Return [x, y] of the center of cell containing provided text 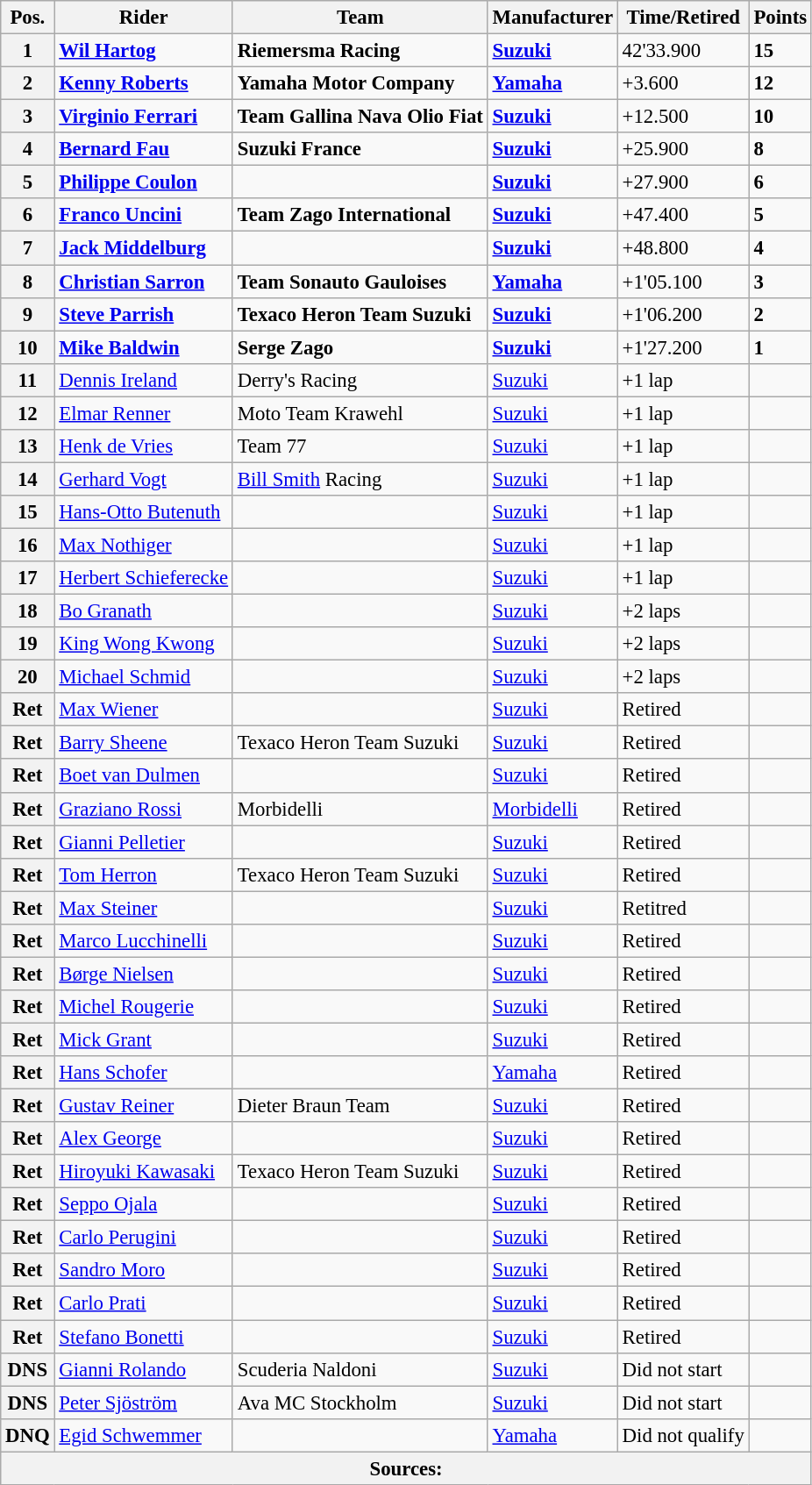
Manufacturer [552, 18]
Bo Granath [144, 611]
Kenny Roberts [144, 83]
Carlo Perugini [144, 1238]
+27.900 [683, 182]
+48.800 [683, 248]
Michael Schmid [144, 677]
Hiroyuki Kawasaki [144, 1172]
+3.600 [683, 83]
Marco Lucchinelli [144, 941]
Hans Schofer [144, 1073]
Børge Nielsen [144, 974]
Derry's Racing [360, 380]
Gerhard Vogt [144, 479]
Team 77 [360, 446]
Team [360, 18]
Michel Rougerie [144, 1007]
11 [28, 380]
Hans-Otto Butenuth [144, 512]
Team Sonauto Gauloises [360, 282]
Points [780, 18]
Riemersma Racing [360, 51]
9 [28, 314]
Serge Zago [360, 347]
+1'05.100 [683, 282]
16 [28, 545]
Gustav Reiner [144, 1106]
Mike Baldwin [144, 347]
Sources: [407, 1468]
Steve Parrish [144, 314]
Sandro Moro [144, 1271]
Peter Sjöström [144, 1403]
King Wong Kwong [144, 644]
Team Gallina Nava Olio Fiat [360, 117]
Yamaha Motor Company [360, 83]
17 [28, 578]
Herbert Schieferecke [144, 578]
Barry Sheene [144, 743]
Henk de Vries [144, 446]
Carlo Prati [144, 1303]
42'33.900 [683, 51]
Max Wiener [144, 710]
+12.500 [683, 117]
Stefano Bonetti [144, 1337]
Suzuki France [360, 149]
Virginio Ferrari [144, 117]
+1'06.200 [683, 314]
Elmar Renner [144, 413]
Gianni Pelletier [144, 842]
20 [28, 677]
Time/Retired [683, 18]
Tom Herron [144, 875]
Seppo Ojala [144, 1204]
Christian Sarron [144, 282]
Dennis Ireland [144, 380]
+47.400 [683, 215]
Wil Hartog [144, 51]
Retitred [683, 908]
Dieter Braun Team [360, 1106]
Bill Smith Racing [360, 479]
18 [28, 611]
Team Zago International [360, 215]
13 [28, 446]
Ava MC Stockholm [360, 1403]
Scuderia Naldoni [360, 1369]
Jack Middelburg [144, 248]
Gianni Rolando [144, 1369]
Graziano Rossi [144, 809]
Franco Uncini [144, 215]
+25.900 [683, 149]
Did not qualify [683, 1435]
Boet van Dulmen [144, 776]
DNQ [28, 1435]
Egid Schwemmer [144, 1435]
Alex George [144, 1139]
19 [28, 644]
Max Steiner [144, 908]
+1'27.200 [683, 347]
7 [28, 248]
Moto Team Krawehl [360, 413]
Bernard Fau [144, 149]
Max Nothiger [144, 545]
Philippe Coulon [144, 182]
Mick Grant [144, 1039]
Rider [144, 18]
14 [28, 479]
Pos. [28, 18]
